Find where the given text appears and provide that cell's center as [x, y] coordinate. 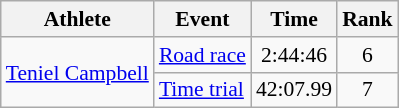
Event [202, 19]
Rank [368, 19]
Road race [202, 55]
Time [294, 19]
2:44:46 [294, 55]
6 [368, 55]
Athlete [78, 19]
7 [368, 90]
Time trial [202, 90]
Teniel Campbell [78, 72]
42:07.99 [294, 90]
